Return the [x, y] coordinate for the center point of the cell that contains the specified text.  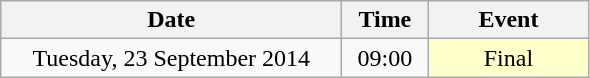
Date [172, 20]
Event [508, 20]
Final [508, 58]
09:00 [385, 58]
Time [385, 20]
Tuesday, 23 September 2014 [172, 58]
